Capture the cell that displays the provided text and extract its (X, Y) central coordinate. 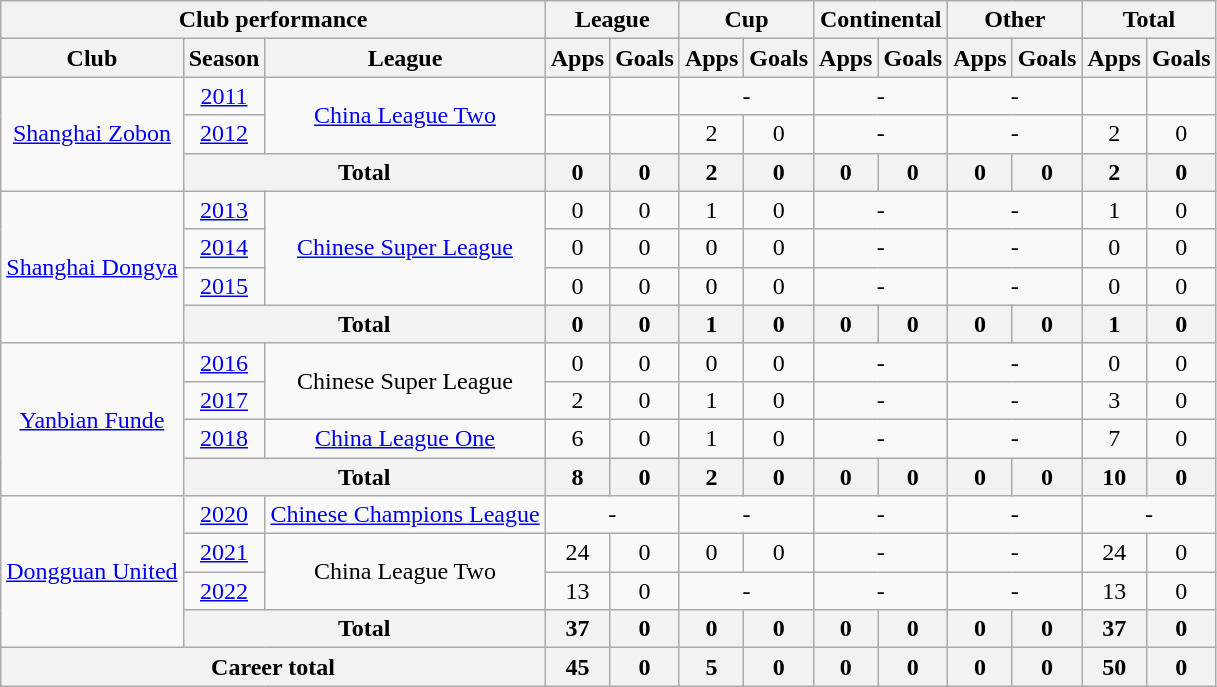
Shanghai Zobon (92, 134)
Yanbian Funde (92, 419)
8 (577, 477)
2016 (224, 362)
Career total (273, 667)
6 (577, 438)
Club (92, 58)
Other (1015, 20)
2014 (224, 248)
2011 (224, 96)
2022 (224, 591)
5 (711, 667)
50 (1114, 667)
Shanghai Dongya (92, 267)
45 (577, 667)
2021 (224, 553)
2013 (224, 210)
Chinese Champions League (405, 515)
Club performance (273, 20)
2015 (224, 286)
3 (1114, 400)
2017 (224, 400)
Cup (746, 20)
7 (1114, 438)
2018 (224, 438)
Dongguan United (92, 572)
Season (224, 58)
10 (1114, 477)
2020 (224, 515)
2012 (224, 134)
China League One (405, 438)
Continental (881, 20)
